Provide the [x, y] coordinate of the cell's center where the given text is located.  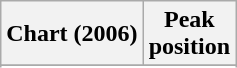
Peakposition [189, 34]
Chart (2006) [72, 34]
